Return (X, Y) of the center of cell containing provided text 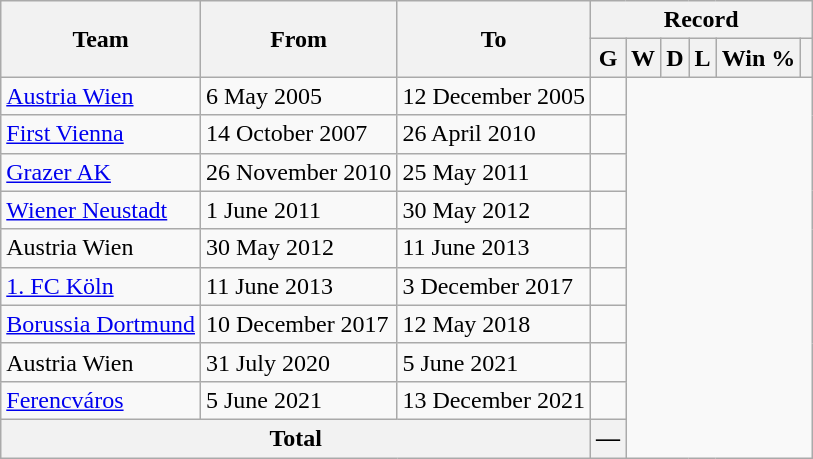
3 December 2017 (494, 286)
Total (296, 438)
Wiener Neustadt (101, 210)
6 May 2005 (298, 96)
26 April 2010 (494, 134)
31 July 2020 (298, 362)
10 December 2017 (298, 324)
First Vienna (101, 134)
1. FC Köln (101, 286)
To (494, 39)
— (608, 438)
12 December 2005 (494, 96)
Record (702, 20)
Grazer AK (101, 172)
25 May 2011 (494, 172)
26 November 2010 (298, 172)
Ferencváros (101, 400)
From (298, 39)
13 December 2021 (494, 400)
L (702, 58)
W (644, 58)
Borussia Dortmund (101, 324)
Win % (758, 58)
D (675, 58)
1 June 2011 (298, 210)
14 October 2007 (298, 134)
Team (101, 39)
G (608, 58)
12 May 2018 (494, 324)
